Locate the cell with the specified text and output its [x, y] center coordinate. 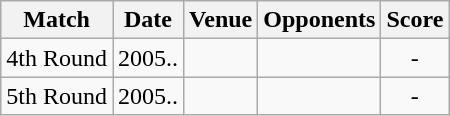
4th Round [57, 58]
Score [415, 20]
5th Round [57, 96]
Date [148, 20]
Opponents [320, 20]
Venue [221, 20]
Match [57, 20]
